Extract the [X, Y] coordinate from the center of the cell holding the provided text.  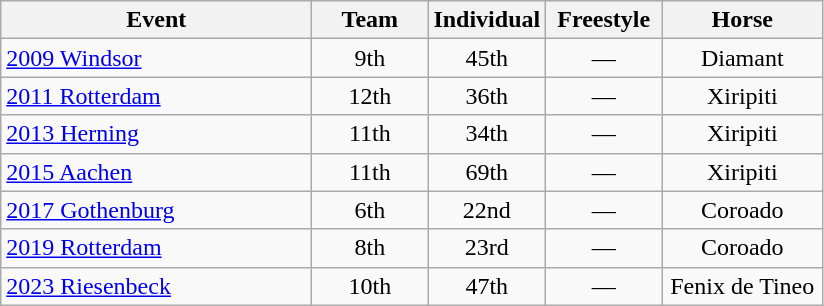
69th [487, 172]
2009 Windsor [156, 58]
2013 Herning [156, 134]
34th [487, 134]
Diamant [742, 58]
2019 Rotterdam [156, 248]
Fenix de Tineo [742, 286]
22nd [487, 210]
2023 Riesenbeck [156, 286]
9th [370, 58]
2015 Aachen [156, 172]
8th [370, 248]
Event [156, 20]
2011 Rotterdam [156, 96]
47th [487, 286]
Freestyle [604, 20]
45th [487, 58]
10th [370, 286]
23rd [487, 248]
Individual [487, 20]
Team [370, 20]
36th [487, 96]
Horse [742, 20]
12th [370, 96]
2017 Gothenburg [156, 210]
6th [370, 210]
